Search for the cell housing the specified text and yield its (X, Y) center coordinate. 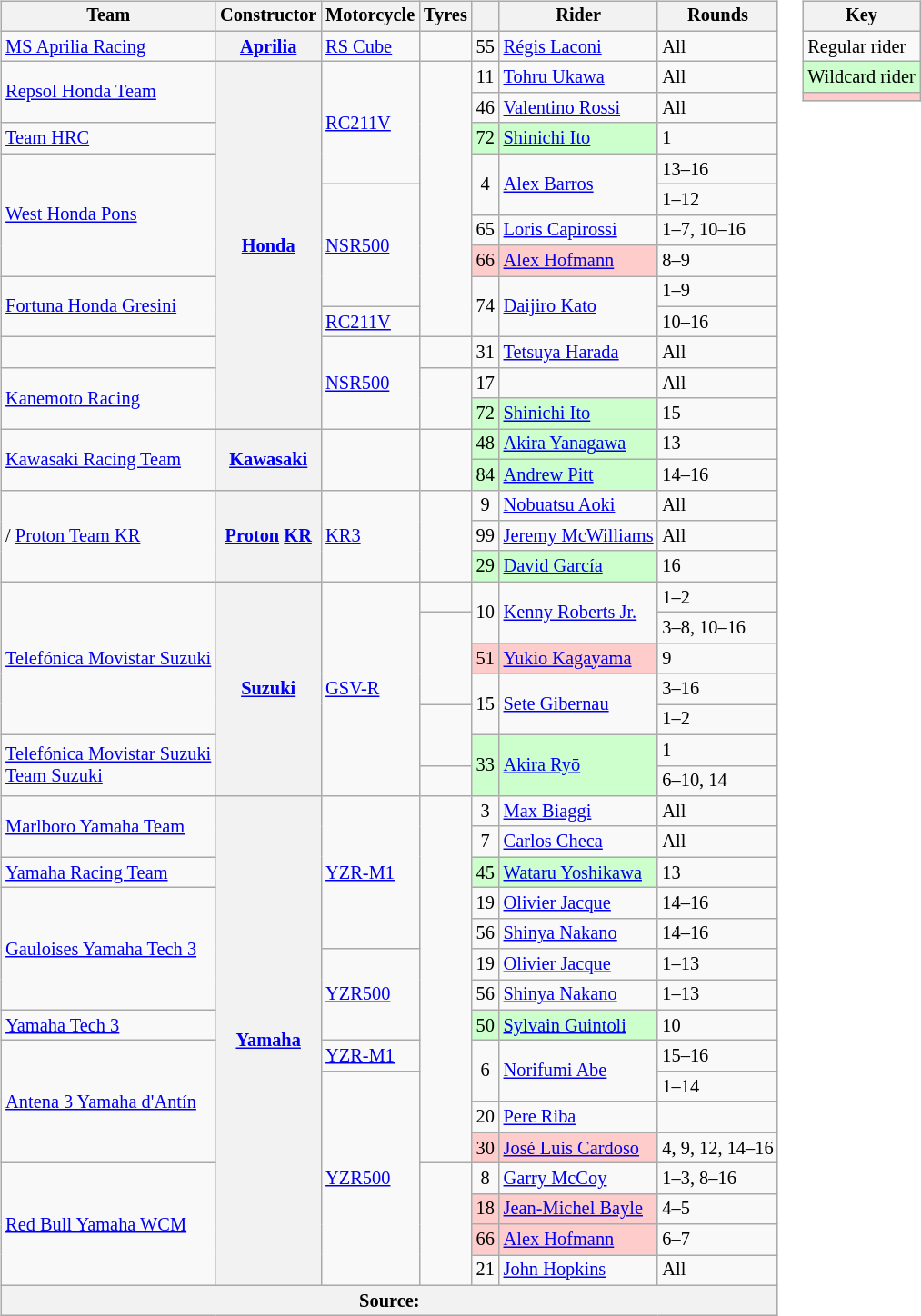
74 (486, 307)
84 (486, 474)
1–7, 10–16 (717, 230)
MS Aprilia Racing (108, 46)
Team (108, 16)
Kawasaki (268, 460)
Akira Yanagawa (578, 444)
Rounds (717, 16)
Daijiro Kato (578, 307)
4–5 (717, 1209)
Regular rider (861, 46)
Telefónica Movistar Suzuki Team Suzuki (108, 765)
Telefónica Movistar Suzuki (108, 658)
55 (486, 46)
Norifumi Abe (578, 1071)
Fortuna Honda Gresini (108, 307)
Suzuki (268, 689)
Yamaha Tech 3 (108, 1025)
13–16 (717, 169)
Yukio Kagayama (578, 658)
Garry McCoy (578, 1179)
David García (578, 566)
Rider (578, 16)
Régis Laconi (578, 46)
Akira Ryō (578, 765)
KR3 (370, 536)
99 (486, 536)
Alex Barros (578, 184)
21 (486, 1271)
31 (486, 353)
3 (486, 812)
Key (861, 16)
Nobuatsu Aoki (578, 505)
Kenny Roberts Jr. (578, 613)
John Hopkins (578, 1271)
33 (486, 765)
6–7 (717, 1240)
Jeremy McWilliams (578, 536)
Source: (389, 1301)
/ Proton Team KR (108, 536)
1–3, 8–16 (717, 1179)
15–16 (717, 1056)
Carlos Checa (578, 842)
Valentino Rossi (578, 108)
Honda (268, 245)
Tyres (445, 16)
4 (486, 184)
Aprilia (268, 46)
Sylvain Guintoli (578, 1025)
3–16 (717, 689)
48 (486, 444)
Wildcard rider (861, 77)
José Luis Cardoso (578, 1148)
Kawasaki Racing Team (108, 460)
1–9 (717, 292)
7 (486, 842)
8–9 (717, 261)
Tohru Ukawa (578, 77)
Yamaha (268, 1041)
Pere Riba (578, 1117)
Motorcycle (370, 16)
Team HRC (108, 138)
30 (486, 1148)
20 (486, 1117)
West Honda Pons (108, 214)
Sete Gibernau (578, 703)
1–12 (717, 200)
Wataru Yoshikawa (578, 872)
Red Bull Yamaha WCM (108, 1225)
4, 9, 12, 14–16 (717, 1148)
Antena 3 Yamaha d'Antín (108, 1102)
Kanemoto Racing (108, 398)
RS Cube (370, 46)
50 (486, 1025)
8 (486, 1179)
6 (486, 1071)
18 (486, 1209)
46 (486, 108)
45 (486, 872)
Constructor (268, 16)
65 (486, 230)
Andrew Pitt (578, 474)
11 (486, 77)
Gauloises Yamaha Tech 3 (108, 949)
51 (486, 658)
29 (486, 566)
1–14 (717, 1087)
3–8, 10–16 (717, 628)
10–16 (717, 322)
Loris Capirossi (578, 230)
Yamaha Racing Team (108, 872)
Max Biaggi (578, 812)
Proton KR (268, 536)
16 (717, 566)
6–10, 14 (717, 781)
Repsol Honda Team (108, 93)
Marlboro Yamaha Team (108, 827)
Jean-Michel Bayle (578, 1209)
Tetsuya Harada (578, 353)
GSV-R (370, 689)
17 (486, 384)
